Output the (x, y) coordinate of the center of the cell containing the given text.  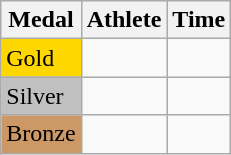
Gold (41, 58)
Time (199, 20)
Silver (41, 96)
Athlete (124, 20)
Medal (41, 20)
Bronze (41, 134)
